Provide the [x, y] coordinate of the cell's center where the given text is located.  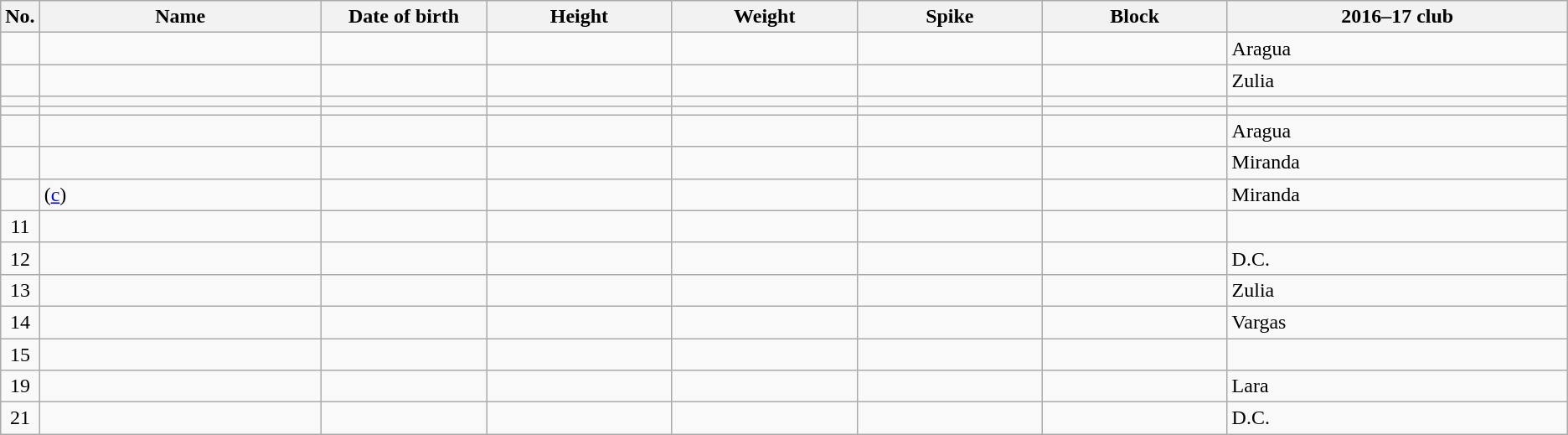
2016–17 club [1397, 17]
12 [20, 258]
15 [20, 355]
No. [20, 17]
Weight [764, 17]
Date of birth [404, 17]
14 [20, 322]
13 [20, 290]
Height [580, 17]
(c) [180, 194]
Vargas [1397, 322]
21 [20, 418]
Block [1134, 17]
11 [20, 226]
19 [20, 386]
Spike [950, 17]
Lara [1397, 386]
Name [180, 17]
